Detect which cell encompasses the target text, then output its (x, y) center coordinate. 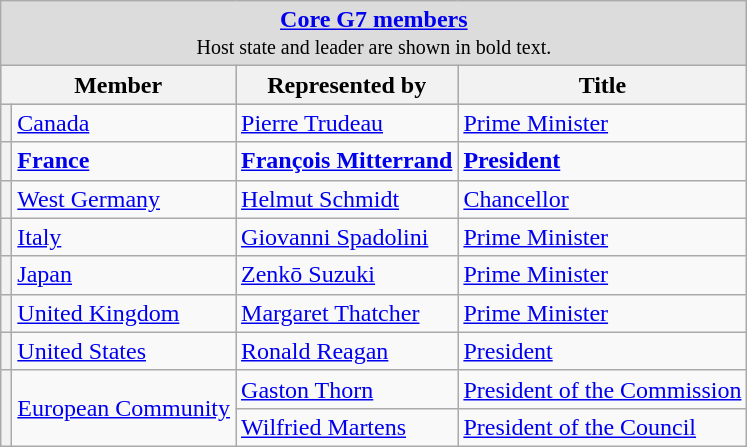
Zenkō Suzuki (347, 275)
President of the Council (602, 427)
European Community (124, 408)
Ronald Reagan (347, 351)
Chancellor (602, 199)
Helmut Schmidt (347, 199)
President of the Commission (602, 389)
France (124, 161)
West Germany (124, 199)
Margaret Thatcher (347, 313)
Gaston Thorn (347, 389)
Canada (124, 123)
Giovanni Spadolini (347, 237)
United States (124, 351)
Italy (124, 237)
Pierre Trudeau (347, 123)
United Kingdom (124, 313)
Represented by (347, 85)
Japan (124, 275)
Wilfried Martens (347, 427)
François Mitterrand (347, 161)
Core G7 membersHost state and leader are shown in bold text. (374, 34)
Title (602, 85)
Member (118, 85)
